Pinpoint the cell where the given text exists, returning its (x, y) midpoint coordinate. 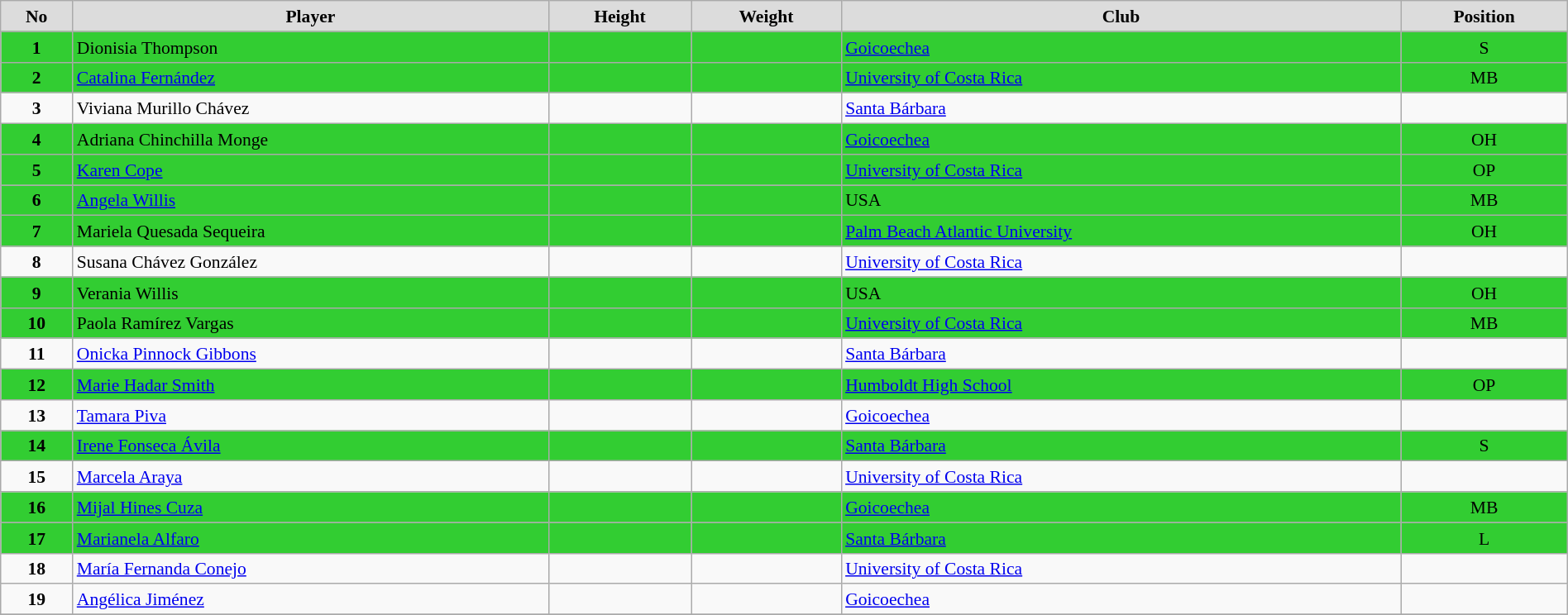
7 (36, 231)
10 (36, 322)
18 (36, 569)
Dionisia Thompson (311, 46)
L (1484, 537)
Karen Cope (311, 169)
Susana Chávez González (311, 261)
Mijal Hines Cuza (311, 508)
Irene Fonseca Ávila (311, 445)
Palm Beach Atlantic University (1121, 231)
Angélica Jiménez (311, 598)
Position (1484, 17)
2 (36, 78)
Humboldt High School (1121, 384)
5 (36, 169)
Angela Willis (311, 200)
Viviana Murillo Chávez (311, 107)
Adriana Chinchilla Monge (311, 139)
Marie Hadar Smith (311, 384)
Marianela Alfaro (311, 537)
3 (36, 107)
Onicka Pinnock Gibbons (311, 354)
Marcela Araya (311, 476)
No (36, 17)
Height (620, 17)
Mariela Quesada Sequeira (311, 231)
13 (36, 415)
17 (36, 537)
Weight (766, 17)
9 (36, 293)
14 (36, 445)
15 (36, 476)
8 (36, 261)
19 (36, 598)
4 (36, 139)
6 (36, 200)
16 (36, 508)
Club (1121, 17)
María Fernanda Conejo (311, 569)
Catalina Fernández (311, 78)
Player (311, 17)
1 (36, 46)
Tamara Piva (311, 415)
Verania Willis (311, 293)
Paola Ramírez Vargas (311, 322)
12 (36, 384)
11 (36, 354)
